Return (x, y) of the center of cell containing provided text 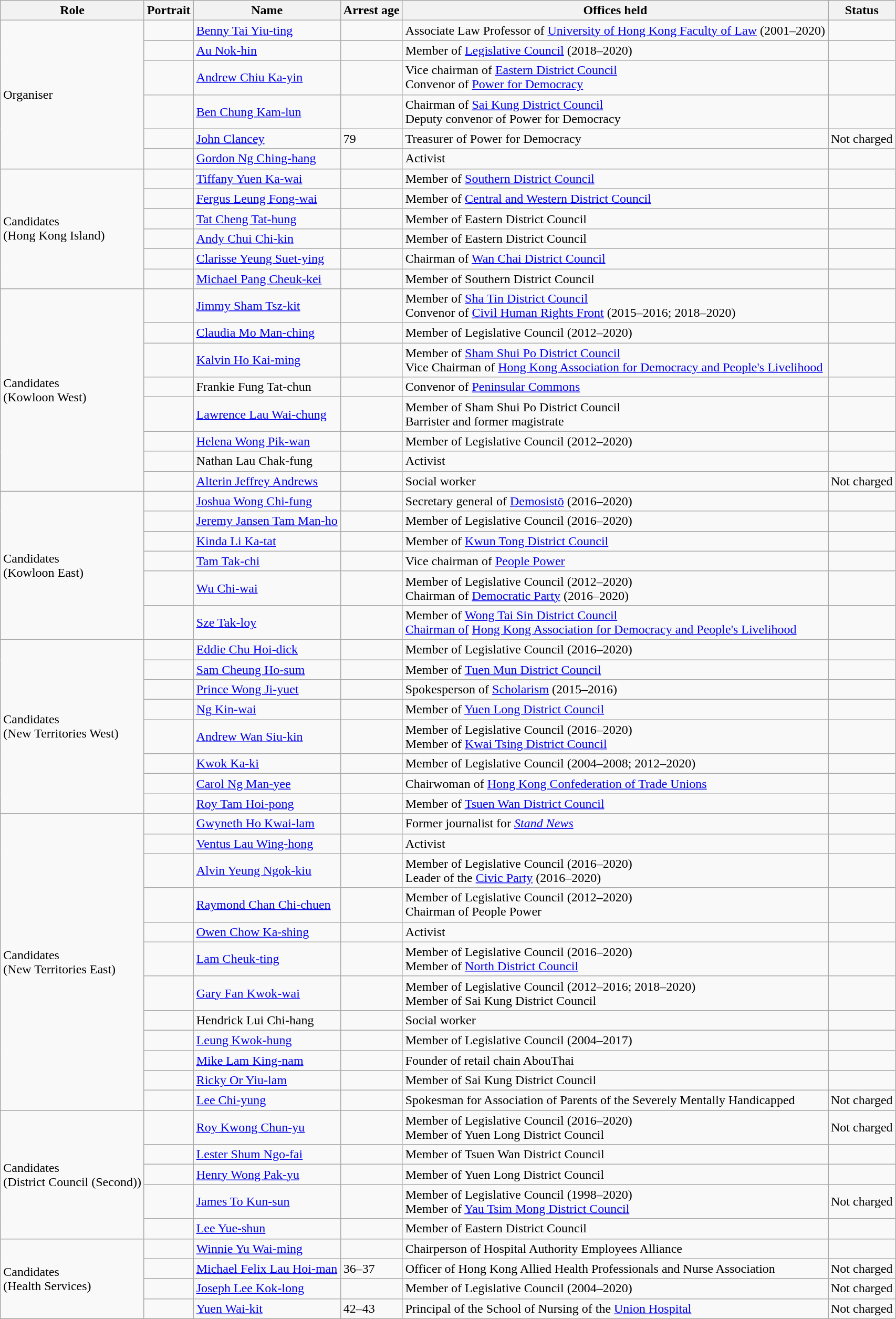
Ben Chung Kam-lun (267, 111)
79 (371, 139)
Name (267, 11)
Roy Kwong Chun-yu (267, 1127)
Wu Chi-wai (267, 588)
Chairwoman of Hong Kong Confederation of Trade Unions (615, 784)
Candidates(Health Services) (72, 1279)
Member of Sha Tin District CouncilConvenor of Civil Human Rights Front (2015–2016; 2018–2020) (615, 306)
Andrew Chiu Ka-yin (267, 78)
Member of Legislative Council (2016–2020)Member of Yuen Long District Council (615, 1127)
Vice chairman of People Power (615, 561)
Convenor of Peninsular Commons (615, 387)
Founder of retail chain AbouThai (615, 1061)
Member of Central and Western District Council (615, 199)
Vice chairman of Eastern District CouncilConvenor of Power for Democracy (615, 78)
Fergus Leung Fong-wai (267, 199)
Member of Legislative Council (2016–2020)Member of North District Council (615, 959)
Sam Cheung Ho-sum (267, 670)
Clarisse Yeung Suet-ying (267, 258)
Gwyneth Ho Kwai-lam (267, 824)
Jimmy Sham Tsz-kit (267, 306)
Kwok Ka-ki (267, 764)
Carol Ng Man-yee (267, 784)
Member of Legislative Council (1998–2020)Member of Yau Tsim Mong District Council (615, 1202)
Member of Legislative Council (2018–2020) (615, 50)
Andy Chui Chi-kin (267, 238)
Member of Wong Tai Sin District CouncilChairman of Hong Kong Association for Democracy and People's Livelihood (615, 622)
Winnie Yu Wai-ming (267, 1249)
Spokesperson of Scholarism (2015–2016) (615, 690)
Member of Tuen Mun District Council (615, 670)
Yuen Wai-kit (267, 1308)
Benny Tai Yiu-ting (267, 30)
Alvin Yeung Ngok-kiu (267, 871)
Roy Tam Hoi-pong (267, 804)
Lee Yue-shun (267, 1229)
Member of Legislative Council (2016–2020)Member of Kwai Tsing District Council (615, 736)
Chairperson of Hospital Authority Employees Alliance (615, 1249)
Member of Legislative Council (2012–2020)Chairman of People Power (615, 905)
Chairman of Wan Chai District Council (615, 258)
Candidates(New Territories West) (72, 726)
Alterin Jeffrey Andrews (267, 481)
Arrest age (371, 11)
Owen Chow Ka-shing (267, 932)
Frankie Fung Tat-chun (267, 387)
Lester Shum Ngo-fai (267, 1155)
Member of Legislative Council (2012–2016; 2018–2020)Member of Sai Kung District Council (615, 993)
Leung Kwok-hung (267, 1040)
Claudia Mo Man-ching (267, 333)
Candidates(Kowloon West) (72, 390)
Member of Legislative Council (2004–2008; 2012–2020) (615, 764)
Helena Wong Pik-wan (267, 441)
Andrew Wan Siu-kin (267, 736)
Mike Lam King-nam (267, 1061)
Lawrence Lau Wai-chung (267, 414)
Member of Legislative Council (2012–2020)Chairman of Democratic Party (2016–2020) (615, 588)
Member of Legislative Council (2016–2020)Leader of the Civic Party (2016–2020) (615, 871)
Status (861, 11)
Henry Wong Pak-yu (267, 1175)
Member of Sham Shui Po District CouncilVice Chairman of Hong Kong Association for Democracy and People's Livelihood (615, 360)
Nathan Lau Chak-fung (267, 461)
Former journalist for Stand News (615, 824)
Tam Tak-chi (267, 561)
Eddie Chu Hoi-dick (267, 649)
Spokesman for Association of Parents of the Severely Mentally Handicapped (615, 1100)
Ricky Or Yiu-lam (267, 1081)
Member of Sai Kung District Council (615, 1081)
Candidates(District Council (Second)) (72, 1175)
Kinda Li Ka-tat (267, 541)
Jeremy Jansen Tam Man-ho (267, 521)
Hendrick Lui Chi-hang (267, 1020)
Ng Kin-wai (267, 710)
Secretary general of Demosistō (2016–2020) (615, 501)
Joseph Lee Kok-long (267, 1289)
Treasurer of Power for Democracy (615, 139)
Au Nok-hin (267, 50)
Kalvin Ho Kai-ming (267, 360)
Member of Sham Shui Po District CouncilBarrister and former magistrate (615, 414)
36–37 (371, 1269)
Tat Cheng Tat-hung (267, 219)
Gordon Ng Ching-hang (267, 159)
Chairman of Sai Kung District CouncilDeputy convenor of Power for Democracy (615, 111)
Member of Kwun Tong District Council (615, 541)
John Clancey (267, 139)
Joshua Wong Chi-fung (267, 501)
42–43 (371, 1308)
Role (72, 11)
Tiffany Yuen Ka-wai (267, 179)
Candidates(Kowloon East) (72, 565)
Gary Fan Kwok-wai (267, 993)
Member of Legislative Council (2004–2017) (615, 1040)
Candidates(New Territories East) (72, 962)
Associate Law Professor of University of Hong Kong Faculty of Law (2001–2020) (615, 30)
Michael Felix Lau Hoi-man (267, 1269)
Ventus Lau Wing-hong (267, 844)
Principal of the School of Nursing of the Union Hospital (615, 1308)
Prince Wong Ji-yuet (267, 690)
Offices held (615, 11)
Officer of Hong Kong Allied Health Professionals and Nurse Association (615, 1269)
Lee Chi-yung (267, 1100)
Michael Pang Cheuk-kei (267, 279)
Raymond Chan Chi-chuen (267, 905)
Portrait (169, 11)
Candidates(Hong Kong Island) (72, 229)
Organiser (72, 95)
Lam Cheuk-ting (267, 959)
James To Kun-sun (267, 1202)
Sze Tak-loy (267, 622)
Member of Legislative Council (2004–2020) (615, 1289)
